For the text-containing cell, return its midpoint in [X, Y] coordinate format. 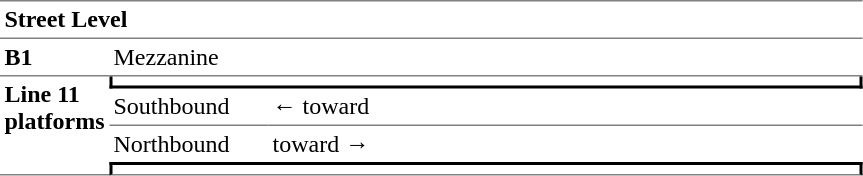
Northbound [188, 144]
Line 11 platforms [54, 126]
toward → [565, 144]
Southbound [188, 107]
← toward [565, 107]
Mezzanine [486, 58]
Street Level [431, 20]
B1 [54, 58]
